Detect which cell encompasses the target text, then output its [X, Y] center coordinate. 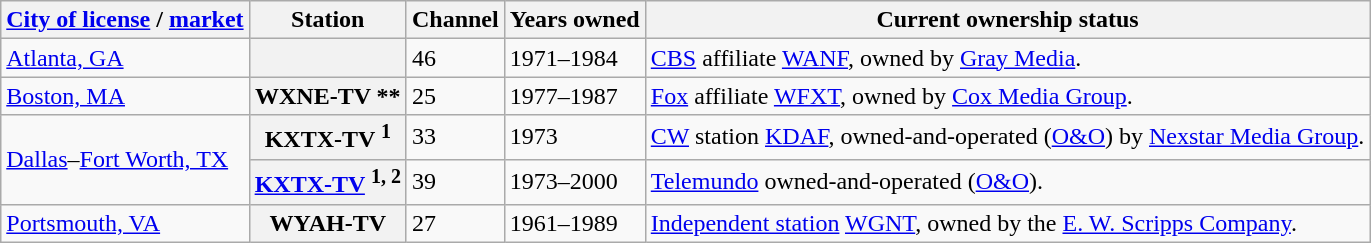
City of license / market [125, 20]
Atlanta, GA [125, 58]
KXTX-TV 1, 2 [328, 182]
Boston, MA [125, 96]
39 [455, 182]
Years owned [574, 20]
Independent station WGNT, owned by the E. W. Scripps Company. [1008, 223]
Channel [455, 20]
1977–1987 [574, 96]
27 [455, 223]
CBS affiliate WANF, owned by Gray Media. [1008, 58]
46 [455, 58]
1971–1984 [574, 58]
WYAH-TV [328, 223]
KXTX-TV 1 [328, 138]
33 [455, 138]
1961–1989 [574, 223]
Fox affiliate WFXT, owned by Cox Media Group. [1008, 96]
Station [328, 20]
25 [455, 96]
Telemundo owned-and-operated (O&O). [1008, 182]
CW station KDAF, owned-and-operated (O&O) by Nexstar Media Group. [1008, 138]
Dallas–Fort Worth, TX [125, 160]
WXNE-TV ** [328, 96]
Current ownership status [1008, 20]
1973 [574, 138]
Portsmouth, VA [125, 223]
1973–2000 [574, 182]
